Pinpoint the cell where the given text exists, returning its [X, Y] midpoint coordinate. 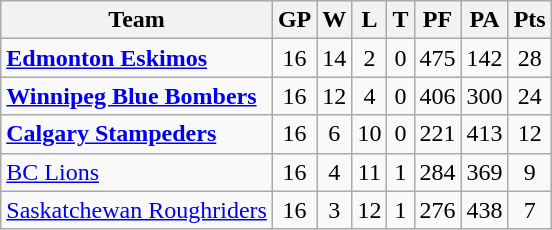
GP [294, 20]
Winnipeg Blue Bombers [137, 96]
284 [438, 172]
413 [484, 134]
276 [438, 210]
7 [530, 210]
Calgary Stampeders [137, 134]
28 [530, 58]
14 [334, 58]
6 [334, 134]
10 [370, 134]
2 [370, 58]
24 [530, 96]
221 [438, 134]
T [400, 20]
369 [484, 172]
Saskatchewan Roughriders [137, 210]
Pts [530, 20]
475 [438, 58]
PF [438, 20]
438 [484, 210]
406 [438, 96]
Edmonton Eskimos [137, 58]
Team [137, 20]
BC Lions [137, 172]
142 [484, 58]
L [370, 20]
W [334, 20]
9 [530, 172]
3 [334, 210]
11 [370, 172]
PA [484, 20]
300 [484, 96]
